Extract the (X, Y) coordinate from the center of the cell holding the provided text.  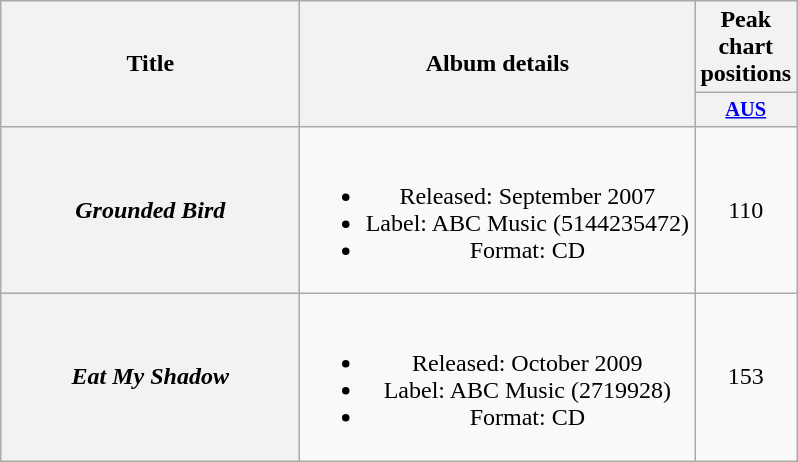
Released: October 2009Label: ABC Music (2719928)Format: CD (498, 378)
Released: September 2007Label: ABC Music (5144235472)Format: CD (498, 210)
153 (746, 378)
Grounded Bird (150, 210)
Peak chartpositions (746, 47)
Eat My Shadow (150, 378)
Title (150, 64)
Album details (498, 64)
110 (746, 210)
AUS (746, 110)
